Locate the cell with the specified text and output its [x, y] center coordinate. 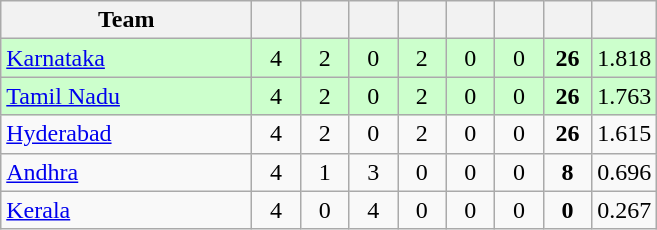
Kerala [126, 210]
Team [126, 20]
1.818 [624, 58]
Hyderabad [126, 134]
0.267 [624, 210]
Andhra [126, 172]
Karnataka [126, 58]
3 [374, 172]
1 [324, 172]
8 [568, 172]
Tamil Nadu [126, 96]
1.615 [624, 134]
0.696 [624, 172]
1.763 [624, 96]
